Capture the cell that displays the provided text and extract its [X, Y] central coordinate. 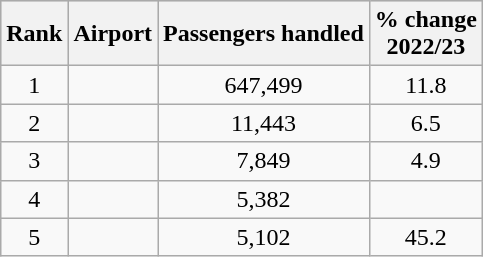
Rank [34, 34]
647,499 [264, 85]
4.9 [426, 161]
45.2 [426, 237]
11.8 [426, 85]
1 [34, 85]
6.5 [426, 123]
Airport [113, 34]
5,102 [264, 237]
2 [34, 123]
7,849 [264, 161]
4 [34, 199]
3 [34, 161]
% change2022/23 [426, 34]
5,382 [264, 199]
11,443 [264, 123]
Passengers handled [264, 34]
5 [34, 237]
